Identify which cell holds the provided text, then report its (x, y) central coordinate. 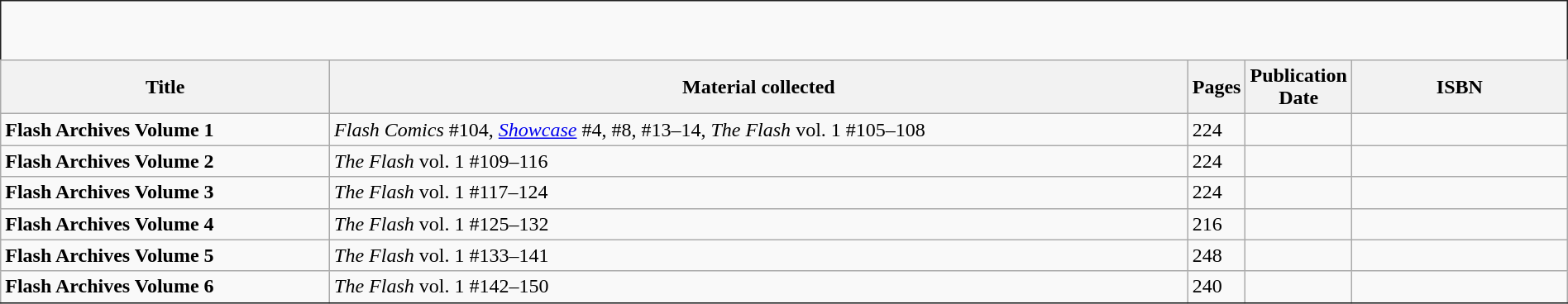
248 (1217, 255)
Publication Date (1298, 88)
Pages (1217, 88)
The Flash vol. 1 #142–150 (759, 287)
216 (1217, 224)
Flash Archives Volume 3 (165, 192)
The Flash vol. 1 #117–124 (759, 192)
Flash Archives Volume 6 (165, 287)
The Flash vol. 1 #109–116 (759, 161)
Flash Comics #104, Showcase #4, #8, #13–14, The Flash vol. 1 #105–108 (759, 130)
240 (1217, 287)
Title (165, 88)
Material collected (759, 88)
ISBN (1459, 88)
The Flash vol. 1 #133–141 (759, 255)
Flash Archives Volume 4 (165, 224)
Flash Archives Volume 2 (165, 161)
Flash Archives Volume 1 (165, 130)
The Flash vol. 1 #125–132 (759, 224)
Flash Archives Volume 5 (165, 255)
